Identify which cell holds the provided text, then report its (X, Y) central coordinate. 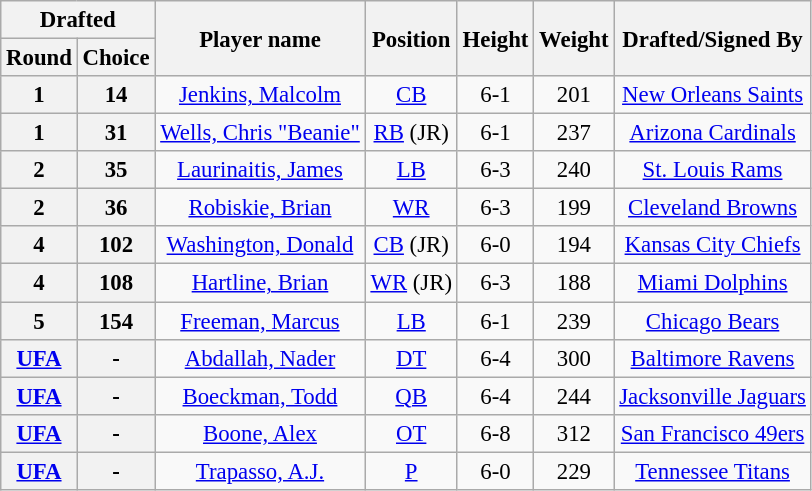
Drafted (78, 20)
Baltimore Ravens (712, 358)
Weight (574, 38)
Choice (116, 58)
P (411, 471)
199 (574, 208)
RB (JR) (411, 133)
Hartline, Brian (260, 283)
201 (574, 95)
31 (116, 133)
Tennessee Titans (712, 471)
WR (411, 208)
St. Louis Rams (712, 170)
14 (116, 95)
154 (116, 321)
Player name (260, 38)
Boeckman, Todd (260, 396)
239 (574, 321)
Drafted/Signed By (712, 38)
6-8 (495, 433)
Miami Dolphins (712, 283)
36 (116, 208)
Position (411, 38)
244 (574, 396)
Robiskie, Brian (260, 208)
312 (574, 433)
WR (JR) (411, 283)
Wells, Chris "Beanie" (260, 133)
Jacksonville Jaguars (712, 396)
240 (574, 170)
QB (411, 396)
Round (39, 58)
Washington, Donald (260, 245)
102 (116, 245)
CB (411, 95)
San Francisco 49ers (712, 433)
5 (39, 321)
CB (JR) (411, 245)
Cleveland Browns (712, 208)
Laurinaitis, James (260, 170)
OT (411, 433)
194 (574, 245)
Abdallah, Nader (260, 358)
Boone, Alex (260, 433)
229 (574, 471)
Chicago Bears (712, 321)
35 (116, 170)
New Orleans Saints (712, 95)
188 (574, 283)
300 (574, 358)
DT (411, 358)
108 (116, 283)
Jenkins, Malcolm (260, 95)
Kansas City Chiefs (712, 245)
Trapasso, A.J. (260, 471)
Arizona Cardinals (712, 133)
Height (495, 38)
Freeman, Marcus (260, 321)
237 (574, 133)
